Identify which cell holds the provided text, then report its [x, y] central coordinate. 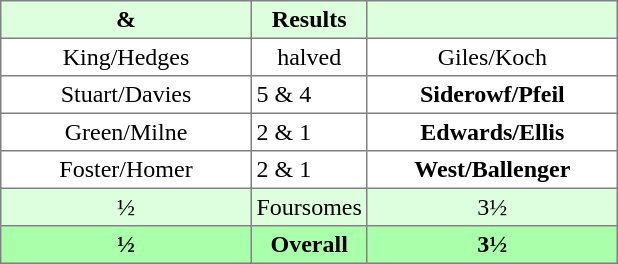
Siderowf/Pfeil [492, 95]
& [126, 20]
halved [309, 57]
Giles/Koch [492, 57]
Results [309, 20]
Stuart/Davies [126, 95]
Foursomes [309, 207]
Foster/Homer [126, 170]
5 & 4 [309, 95]
King/Hedges [126, 57]
Green/Milne [126, 132]
Overall [309, 245]
West/Ballenger [492, 170]
Edwards/Ellis [492, 132]
